From the cell containing the given text, extract its center point as (X, Y) coordinate. 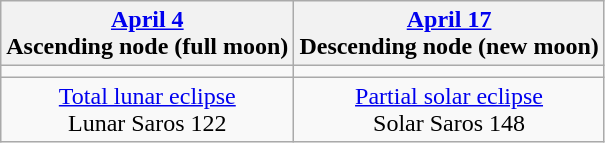
April 4Ascending node (full moon) (148, 34)
April 17Descending node (new moon) (449, 34)
Partial solar eclipseSolar Saros 148 (449, 110)
Total lunar eclipseLunar Saros 122 (148, 110)
